Detect which cell encompasses the target text, then output its [x, y] center coordinate. 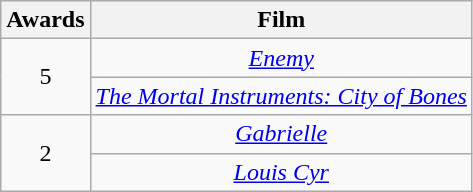
Awards [46, 20]
Louis Cyr [281, 172]
Film [281, 20]
The Mortal Instruments: City of Bones [281, 96]
Enemy [281, 58]
2 [46, 153]
5 [46, 77]
Gabrielle [281, 134]
